For the text-containing cell, return its midpoint in [x, y] coordinate format. 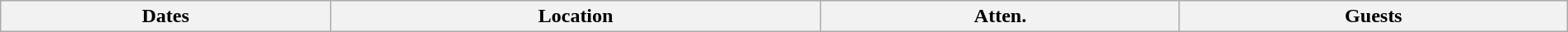
Location [576, 16]
Guests [1373, 16]
Dates [165, 16]
Atten. [1001, 16]
